From the cell containing the given text, extract its center point as [X, Y] coordinate. 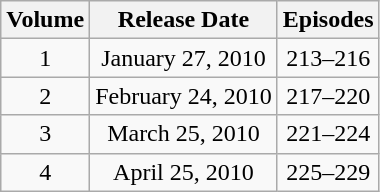
4 [46, 172]
221–224 [328, 134]
217–220 [328, 96]
3 [46, 134]
Volume [46, 20]
213–216 [328, 58]
February 24, 2010 [184, 96]
April 25, 2010 [184, 172]
March 25, 2010 [184, 134]
2 [46, 96]
Episodes [328, 20]
January 27, 2010 [184, 58]
Release Date [184, 20]
1 [46, 58]
225–229 [328, 172]
